Provide the (X, Y) coordinate of the cell's center where the given text is located.  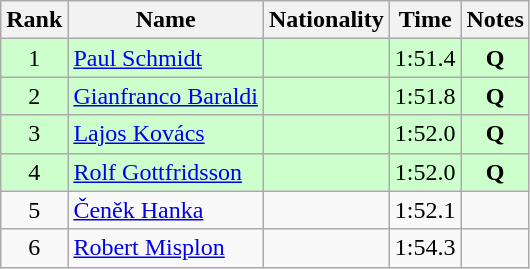
Notes (495, 20)
Gianfranco Baraldi (166, 96)
2 (34, 96)
Robert Misplon (166, 248)
Name (166, 20)
1:54.3 (425, 248)
Lajos Kovács (166, 134)
4 (34, 172)
3 (34, 134)
1:51.8 (425, 96)
Nationality (327, 20)
Time (425, 20)
Rank (34, 20)
6 (34, 248)
1 (34, 58)
1:51.4 (425, 58)
Čeněk Hanka (166, 210)
Rolf Gottfridsson (166, 172)
Paul Schmidt (166, 58)
1:52.1 (425, 210)
5 (34, 210)
